From the cell containing the given text, extract its center point as [X, Y] coordinate. 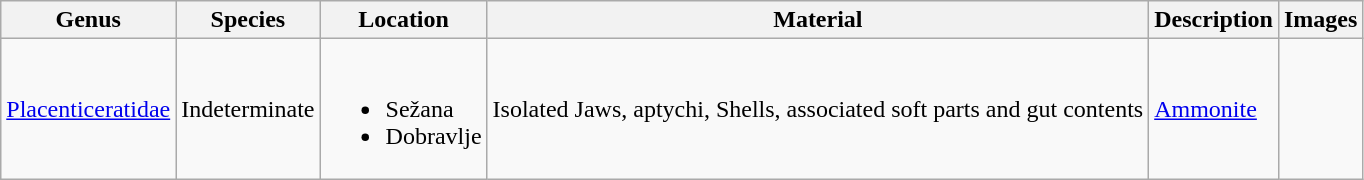
Isolated Jaws, aptychi, Shells, associated soft parts and gut contents [818, 109]
Placenticeratidae [88, 109]
Indeterminate [248, 109]
Images [1320, 20]
Ammonite [1214, 109]
Species [248, 20]
Location [404, 20]
Genus [88, 20]
Material [818, 20]
Description [1214, 20]
SežanaDobravlje [404, 109]
